Locate the cell with the specified text and output its (X, Y) center coordinate. 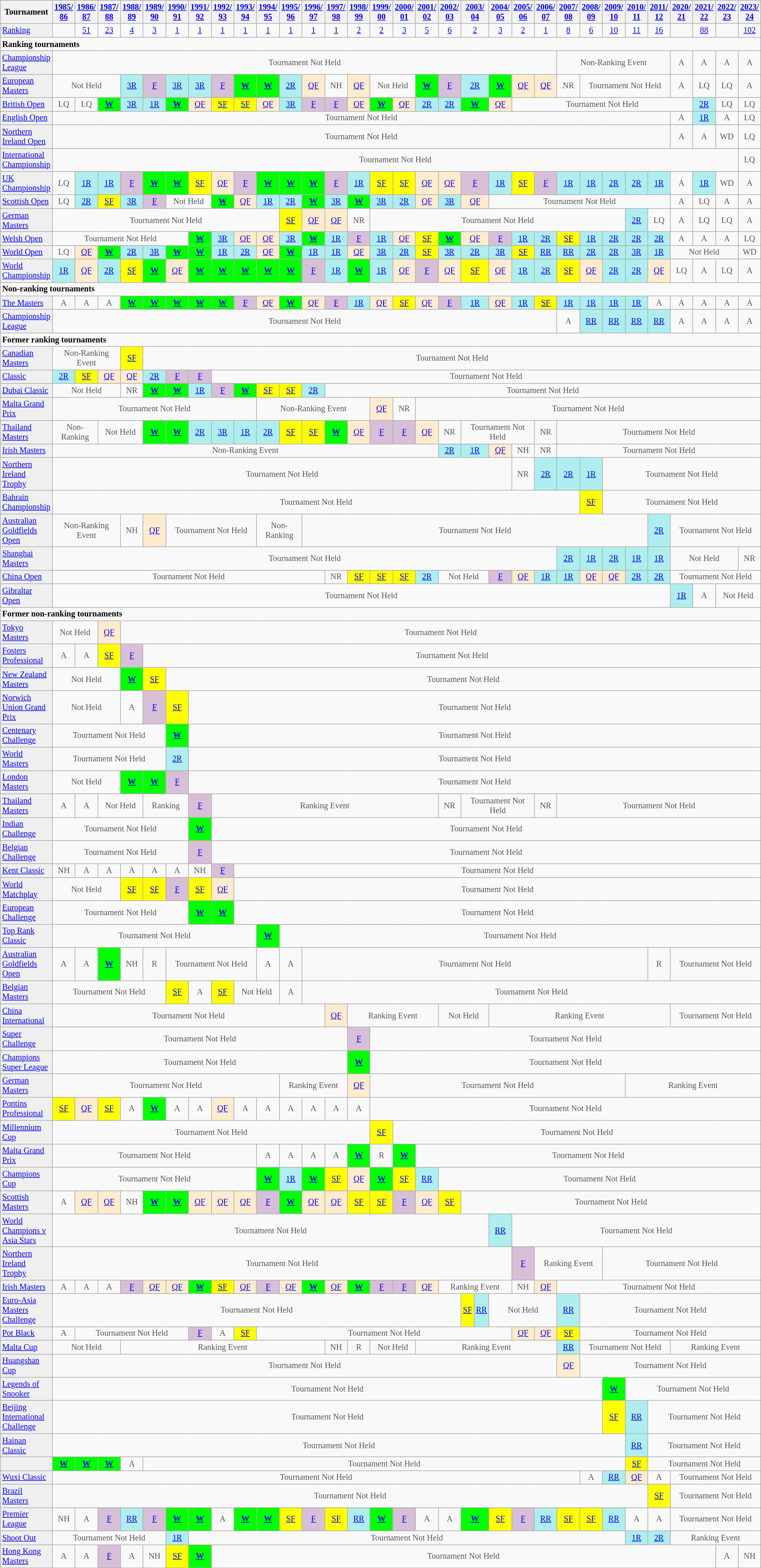
1992/93 (223, 12)
Ranking tournaments (381, 44)
Non-ranking tournaments (381, 289)
2000/01 (404, 12)
88 (704, 30)
1997/98 (336, 12)
1996/97 (314, 12)
China International (27, 1016)
2004/05 (500, 12)
Former ranking tournaments (381, 340)
Gibraltar Open (27, 595)
1987/88 (109, 12)
1986/87 (86, 12)
10 (614, 30)
2003/04 (475, 12)
Wuxi Classic (27, 1477)
23 (109, 30)
Millennium Cup (27, 1132)
Fosters Professional (27, 656)
1991/92 (200, 12)
Centenary Challenge (27, 735)
2011/12 (659, 12)
Canadian Masters (27, 358)
Welsh Open (27, 238)
Legends of Snooker (27, 1389)
2021/22 (704, 12)
Brazil Masters (27, 1496)
1994/95 (268, 12)
2009/10 (614, 12)
8 (568, 30)
Tournament (27, 12)
Norwich Union Grand Prix (27, 707)
Super Challenge (27, 1039)
1989/90 (155, 12)
2006/07 (546, 12)
51 (86, 30)
2005/06 (523, 12)
1993/94 (245, 12)
New Zealand Masters (27, 679)
Dubai Classic (27, 390)
Shanghai Masters (27, 559)
1995/96 (290, 12)
World Championship (27, 271)
Pontins Professional (27, 1109)
1999/00 (382, 12)
Euro-Asia Masters Challenge (27, 1310)
Tokyo Masters (27, 632)
102 (750, 30)
Beijing International Challenge (27, 1417)
Scottish Open (27, 202)
English Open (27, 118)
Classic (27, 376)
1988/89 (132, 12)
World Champions v Asia Stars (27, 1230)
Belgian Masters (27, 992)
4 (132, 30)
11 (636, 30)
Top Rank Classic (27, 936)
Premier League (27, 1519)
Former non-ranking tournaments (381, 614)
Belgian Challenge (27, 852)
British Open (27, 104)
2007/08 (568, 12)
1990/91 (177, 12)
Champions Super League (27, 1062)
London Masters (27, 782)
Shoot Out (27, 1538)
Malta Cup (27, 1347)
China Open (27, 577)
European Challenge (27, 912)
World Masters (27, 759)
2020/21 (681, 12)
Pot Black (27, 1333)
Hong Kong Masters (27, 1556)
2008/09 (591, 12)
2010/11 (636, 12)
1985/86 (64, 12)
Northern Ireland Open (27, 136)
The Masters (27, 303)
Huangshan Cup (27, 1366)
1998/99 (359, 12)
UK Championship (27, 183)
16 (659, 30)
2002/03 (449, 12)
International Championship (27, 160)
Kent Classic (27, 871)
2022/23 (727, 12)
World Matchplay (27, 889)
Bahrain Championship (27, 502)
World Open (27, 252)
2023/24 (750, 12)
2001/02 (427, 12)
European Masters (27, 86)
Indian Challenge (27, 829)
Hainan Classic (27, 1445)
Scottish Masters (27, 1202)
5 (427, 30)
Champions Cup (27, 1179)
